From the cell containing the given text, extract its center point as (x, y) coordinate. 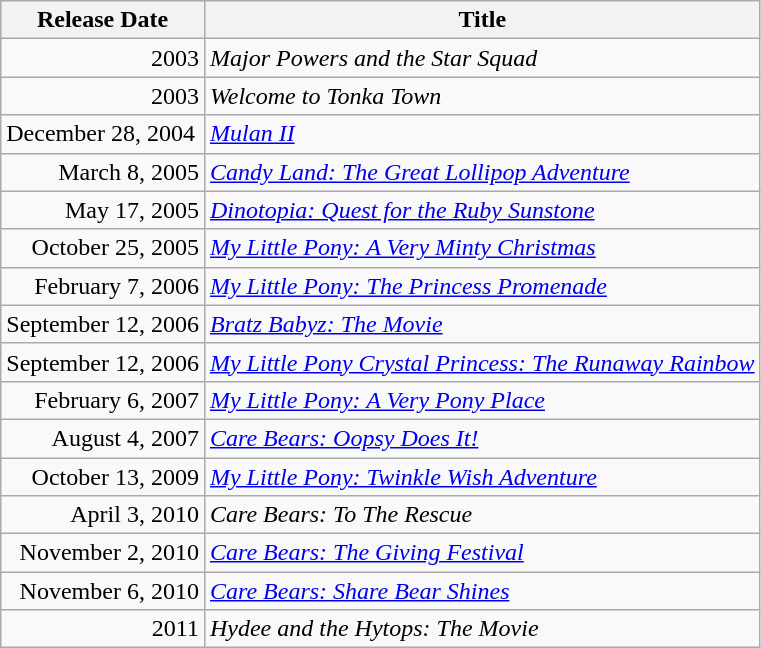
2011 (103, 629)
August 4, 2007 (103, 438)
April 3, 2010 (103, 515)
Care Bears: Share Bear Shines (482, 591)
Care Bears: The Giving Festival (482, 553)
Release Date (103, 20)
My Little Pony: The Princess Promenade (482, 286)
March 8, 2005 (103, 172)
My Little Pony Crystal Princess: The Runaway Rainbow (482, 362)
My Little Pony: A Very Minty Christmas (482, 248)
Care Bears: Oopsy Does It! (482, 438)
February 7, 2006 (103, 286)
November 6, 2010 (103, 591)
February 6, 2007 (103, 400)
November 2, 2010 (103, 553)
December 28, 2004 (103, 134)
May 17, 2005 (103, 210)
My Little Pony: Twinkle Wish Adventure (482, 477)
My Little Pony: A Very Pony Place (482, 400)
Bratz Babyz: The Movie (482, 324)
October 25, 2005 (103, 248)
October 13, 2009 (103, 477)
Candy Land: The Great Lollipop Adventure (482, 172)
Care Bears: To The Rescue (482, 515)
Dinotopia: Quest for the Ruby Sunstone (482, 210)
Major Powers and the Star Squad (482, 58)
Title (482, 20)
Hydee and the Hytops: The Movie (482, 629)
Mulan II (482, 134)
Welcome to Tonka Town (482, 96)
